Locate the cell with the specified text and output its (X, Y) center coordinate. 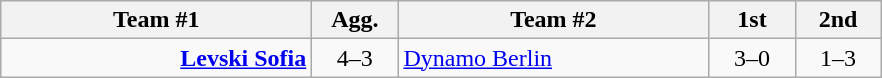
1–3 (838, 58)
Team #2 (554, 20)
Agg. (355, 20)
Dynamo Berlin (554, 58)
4–3 (355, 58)
1st (752, 20)
2nd (838, 20)
Team #1 (156, 20)
3–0 (752, 58)
Levski Sofia (156, 58)
